Provide the [X, Y] coordinate of the cell's center where the given text is located.  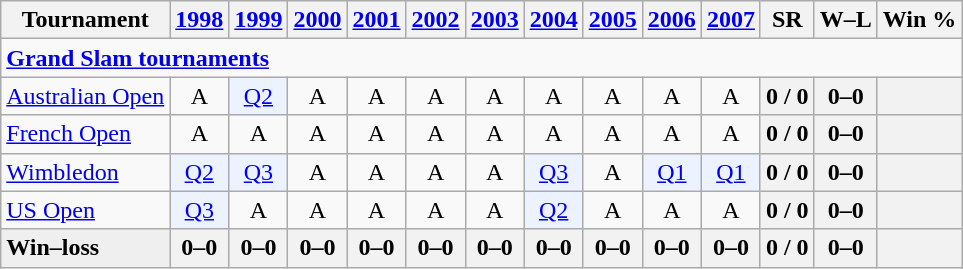
2006 [672, 20]
Tournament [86, 20]
2007 [730, 20]
French Open [86, 134]
Grand Slam tournaments [482, 58]
Wimbledon [86, 172]
2004 [554, 20]
2005 [612, 20]
W–L [846, 20]
2000 [318, 20]
2001 [376, 20]
2002 [436, 20]
2003 [494, 20]
Australian Open [86, 96]
US Open [86, 210]
1998 [200, 20]
Win % [920, 20]
SR [787, 20]
Win–loss [86, 248]
1999 [258, 20]
